Determine the [x, y] coordinate at the center of the cell enclosing the given text.  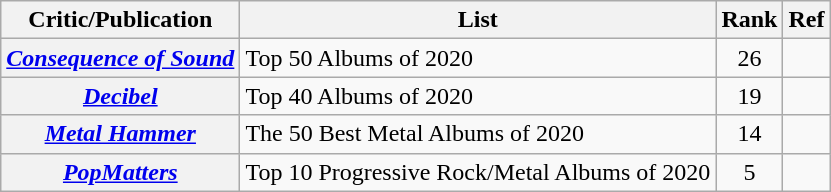
Critic/Publication [120, 20]
Top 40 Albums of 2020 [478, 96]
26 [750, 58]
5 [750, 172]
Rank [750, 20]
19 [750, 96]
PopMatters [120, 172]
Top 10 Progressive Rock/Metal Albums of 2020 [478, 172]
List [478, 20]
Metal Hammer [120, 134]
Top 50 Albums of 2020 [478, 58]
Consequence of Sound [120, 58]
Decibel [120, 96]
14 [750, 134]
Ref [806, 20]
The 50 Best Metal Albums of 2020 [478, 134]
